Return [X, Y] of the center of cell containing provided text 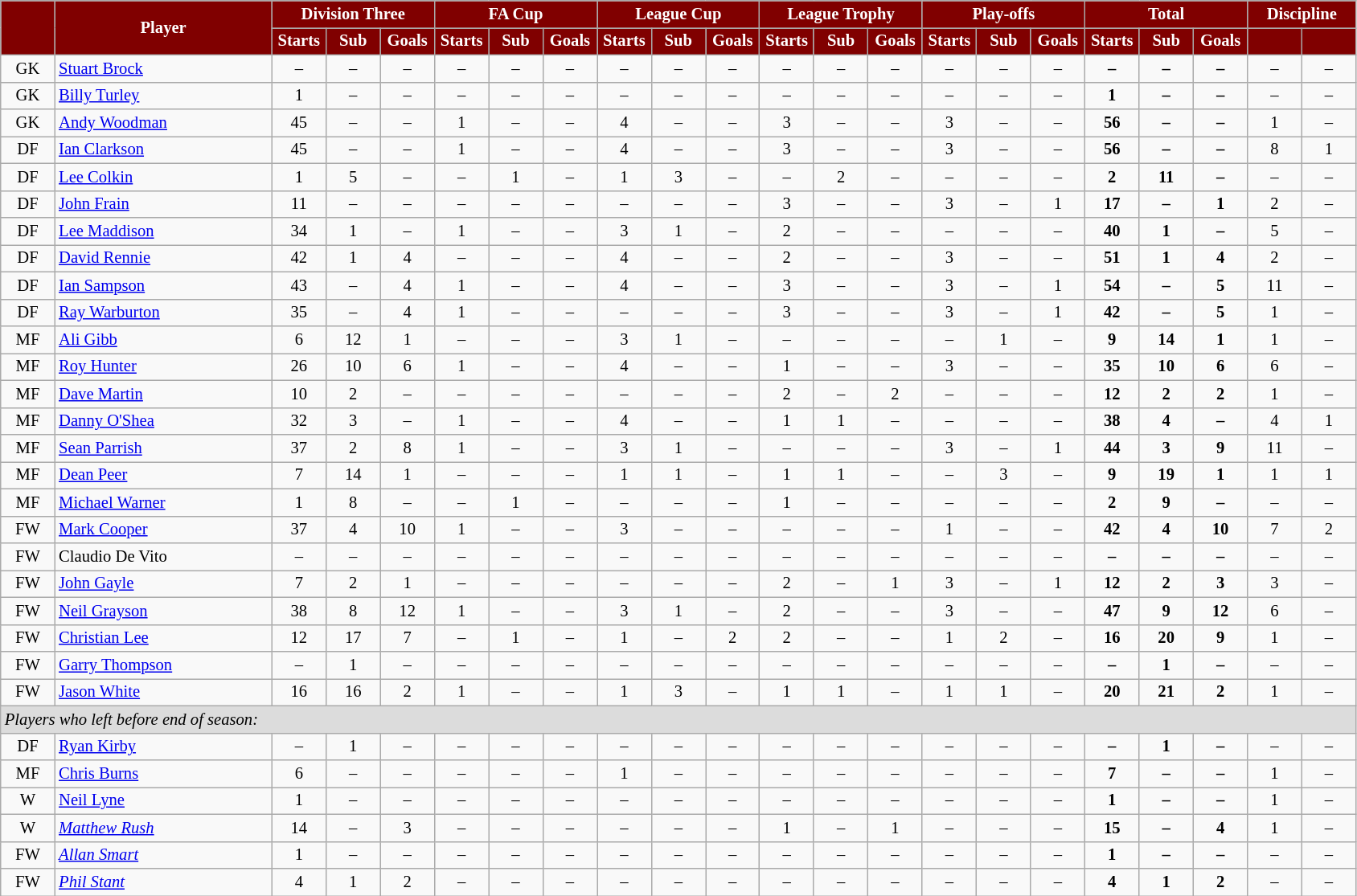
Ian Sampson [163, 285]
League Cup [678, 14]
FA Cup [515, 14]
54 [1113, 285]
Christian Lee [163, 638]
Sean Parrish [163, 448]
Player [163, 27]
Discipline [1302, 14]
League Trophy [841, 14]
Players who left before end of season: [678, 719]
Mark Cooper [163, 530]
Neil Grayson [163, 611]
Play-offs [1003, 14]
19 [1166, 475]
Ryan Kirby [163, 747]
Lee Maddison [163, 231]
21 [1166, 692]
Ali Gibb [163, 340]
Neil Lyne [163, 800]
34 [299, 231]
15 [1113, 828]
John Frain [163, 204]
Ian Clarkson [163, 149]
40 [1113, 231]
51 [1113, 258]
Lee Colkin [163, 177]
Total [1166, 14]
Billy Turley [163, 96]
Allan Smart [163, 855]
26 [299, 366]
David Rennie [163, 258]
Division Three [353, 14]
47 [1113, 611]
Matthew Rush [163, 828]
Garry Thompson [163, 665]
Dave Martin [163, 394]
John Gayle [163, 583]
Claudio De Vito [163, 557]
Dean Peer [163, 475]
43 [299, 285]
Chris Burns [163, 774]
Michael Warner [163, 502]
Jason White [163, 692]
Roy Hunter [163, 366]
Stuart Brock [163, 68]
Danny O'Shea [163, 421]
32 [299, 421]
44 [1113, 448]
Ray Warburton [163, 313]
Phil Stant [163, 882]
Andy Woodman [163, 123]
